For the text-containing cell, return its midpoint in [x, y] coordinate format. 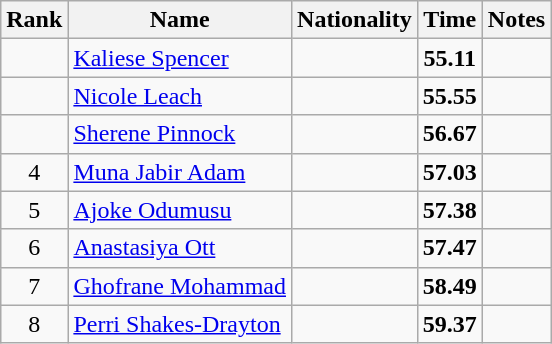
58.49 [450, 286]
Ghofrane Mohammad [180, 286]
57.47 [450, 248]
Time [450, 20]
57.38 [450, 210]
Sherene Pinnock [180, 134]
Name [180, 20]
Perri Shakes-Drayton [180, 324]
55.55 [450, 96]
Nicole Leach [180, 96]
Anastasiya Ott [180, 248]
59.37 [450, 324]
5 [34, 210]
Nationality [355, 20]
Notes [516, 20]
57.03 [450, 172]
7 [34, 286]
Kaliese Spencer [180, 58]
Muna Jabir Adam [180, 172]
4 [34, 172]
55.11 [450, 58]
56.67 [450, 134]
Rank [34, 20]
Ajoke Odumusu [180, 210]
6 [34, 248]
8 [34, 324]
